Capture the cell that displays the provided text and extract its (x, y) central coordinate. 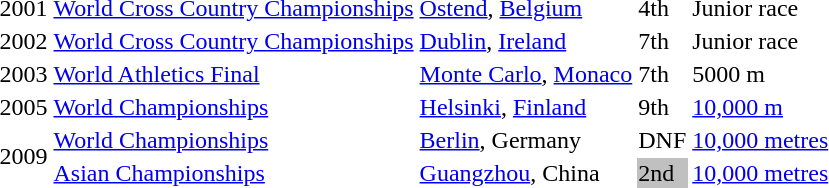
Helsinki, Finland (526, 107)
Guangzhou, China (526, 173)
World Athletics Final (234, 74)
World Cross Country Championships (234, 41)
Dublin, Ireland (526, 41)
Asian Championships (234, 173)
DNF (662, 140)
Monte Carlo, Monaco (526, 74)
Berlin, Germany (526, 140)
9th (662, 107)
2nd (662, 173)
